Provide the (X, Y) coordinate of the cell's center where the given text is located.  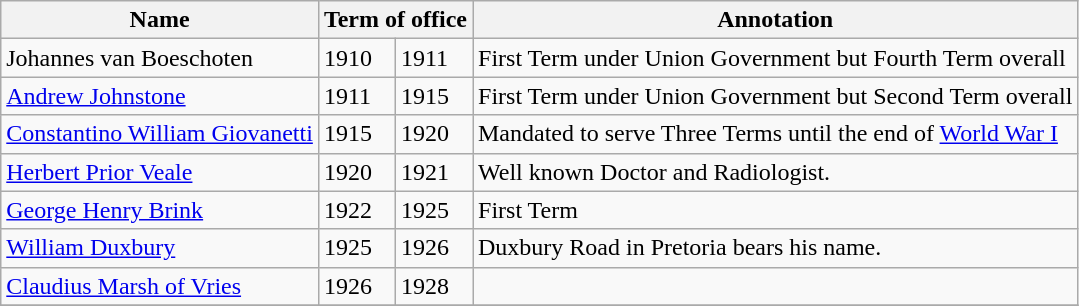
Mandated to serve Three Terms until the end of World War I (774, 134)
Term of office (395, 20)
George Henry Brink (160, 210)
Annotation (774, 20)
Well known Doctor and Radiologist. (774, 172)
Andrew Johnstone (160, 96)
Claudius Marsh of Vries (160, 286)
First Term (774, 210)
1921 (434, 172)
First Term under Union Government but Fourth Term overall (774, 58)
1922 (356, 210)
Duxbury Road in Pretoria bears his name. (774, 248)
Constantino William Giovanetti (160, 134)
1910 (356, 58)
Herbert Prior Veale (160, 172)
Name (160, 20)
Johannes van Boeschoten (160, 58)
First Term under Union Government but Second Term overall (774, 96)
William Duxbury (160, 248)
1928 (434, 286)
